Locate the cell with the specified text and output its [x, y] center coordinate. 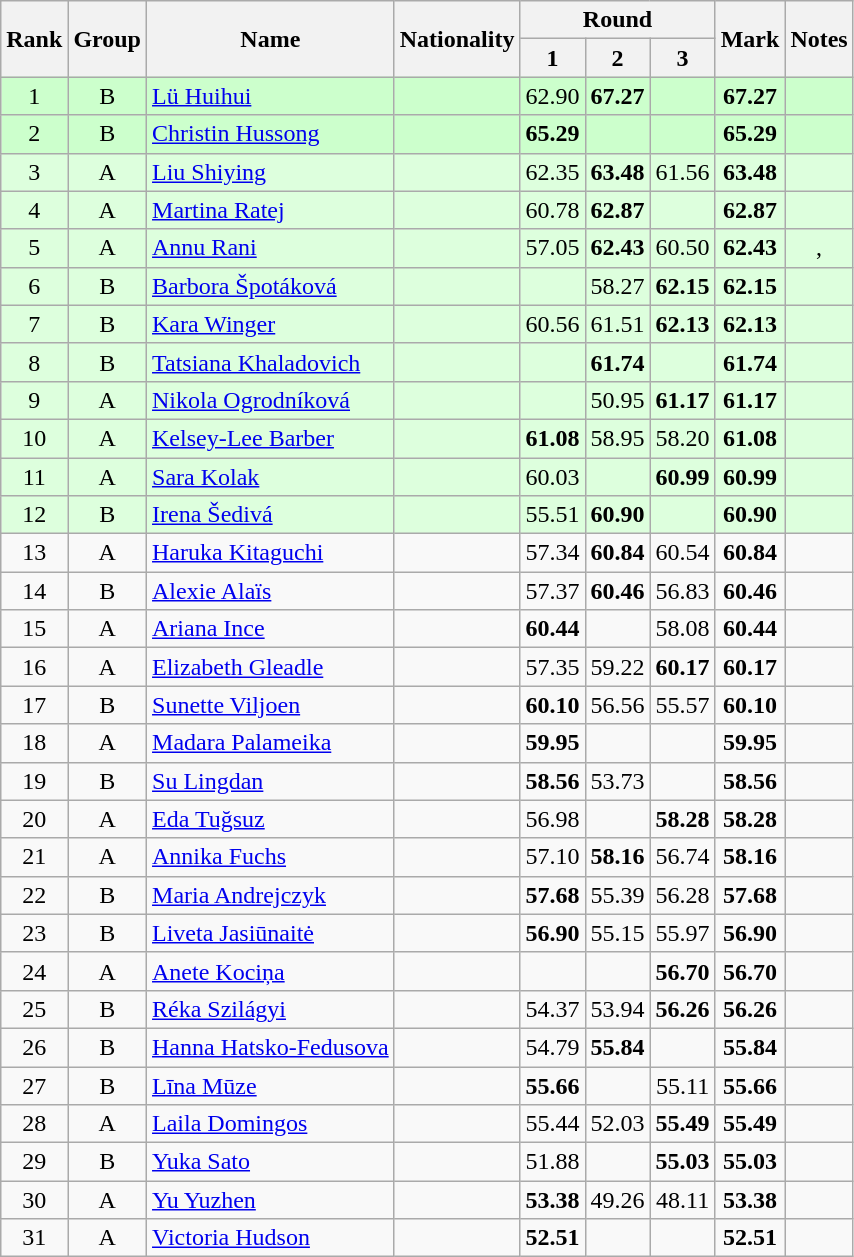
62.90 [552, 96]
27 [34, 1085]
23 [34, 933]
5 [34, 248]
Annu Rani [271, 248]
8 [34, 362]
Laila Domingos [271, 1124]
56.98 [552, 819]
Name [271, 39]
57.10 [552, 857]
22 [34, 895]
28 [34, 1124]
10 [34, 438]
Barbora Špotáková [271, 286]
57.37 [552, 591]
16 [34, 667]
6 [34, 286]
48.11 [682, 1200]
31 [34, 1238]
56.83 [682, 591]
Yuka Sato [271, 1162]
Līna Mūze [271, 1085]
Tatsiana Khaladovich [271, 362]
56.56 [618, 705]
55.15 [618, 933]
57.35 [552, 667]
Elizabeth Gleadle [271, 667]
Kara Winger [271, 324]
Madara Palameika [271, 743]
54.37 [552, 1009]
62.35 [552, 172]
55.57 [682, 705]
58.20 [682, 438]
25 [34, 1009]
9 [34, 400]
Group [108, 39]
13 [34, 553]
Hanna Hatsko-Fedusova [271, 1047]
60.03 [552, 477]
Eda Tuğsuz [271, 819]
Sunette Viljoen [271, 705]
14 [34, 591]
26 [34, 1047]
Lü Huihui [271, 96]
Rank [34, 39]
60.50 [682, 248]
Annika Fuchs [271, 857]
12 [34, 515]
, [819, 248]
56.74 [682, 857]
60.78 [552, 210]
54.79 [552, 1047]
57.34 [552, 553]
53.94 [618, 1009]
Mark [750, 39]
55.39 [618, 895]
52.03 [618, 1124]
17 [34, 705]
61.51 [618, 324]
30 [34, 1200]
7 [34, 324]
Su Lingdan [271, 781]
58.08 [682, 629]
Nikola Ogrodníková [271, 400]
Kelsey-Lee Barber [271, 438]
55.97 [682, 933]
18 [34, 743]
57.05 [552, 248]
55.11 [682, 1085]
Liu Shiying [271, 172]
Victoria Hudson [271, 1238]
58.95 [618, 438]
21 [34, 857]
15 [34, 629]
Nationality [457, 39]
4 [34, 210]
Ariana Ince [271, 629]
50.95 [618, 400]
55.51 [552, 515]
24 [34, 971]
20 [34, 819]
Christin Hussong [271, 134]
53.73 [618, 781]
Irena Šedivá [271, 515]
Liveta Jasiūnaitė [271, 933]
55.44 [552, 1124]
56.28 [682, 895]
19 [34, 781]
11 [34, 477]
Martina Ratej [271, 210]
60.54 [682, 553]
Maria Andrejczyk [271, 895]
49.26 [618, 1200]
60.56 [552, 324]
Réka Szilágyi [271, 1009]
59.22 [618, 667]
Anete Kociņa [271, 971]
58.27 [618, 286]
Sara Kolak [271, 477]
51.88 [552, 1162]
Yu Yuzhen [271, 1200]
Round [618, 20]
61.56 [682, 172]
29 [34, 1162]
Notes [819, 39]
Haruka Kitaguchi [271, 553]
Alexie Alaïs [271, 591]
